Detect which cell encompasses the target text, then output its (X, Y) center coordinate. 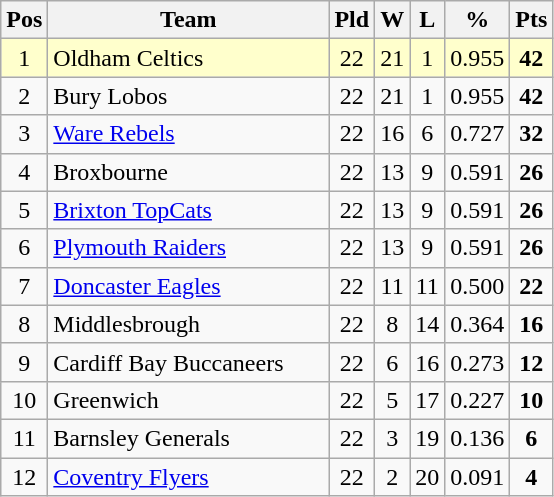
Plymouth Raiders (188, 248)
20 (428, 477)
Middlesbrough (188, 324)
0.136 (478, 438)
Oldham Celtics (188, 58)
7 (24, 286)
Bury Lobos (188, 96)
% (478, 20)
0.091 (478, 477)
32 (532, 134)
Ware Rebels (188, 134)
Doncaster Eagles (188, 286)
0.364 (478, 324)
0.227 (478, 400)
Broxbourne (188, 172)
0.273 (478, 362)
0.500 (478, 286)
17 (428, 400)
Barnsley Generals (188, 438)
19 (428, 438)
14 (428, 324)
L (428, 20)
Pts (532, 20)
0.727 (478, 134)
Cardiff Bay Buccaneers (188, 362)
Pos (24, 20)
W (392, 20)
Team (188, 20)
Coventry Flyers (188, 477)
Pld (352, 20)
Brixton TopCats (188, 210)
Greenwich (188, 400)
